Extract the [x, y] coordinate from the center of the cell holding the provided text.  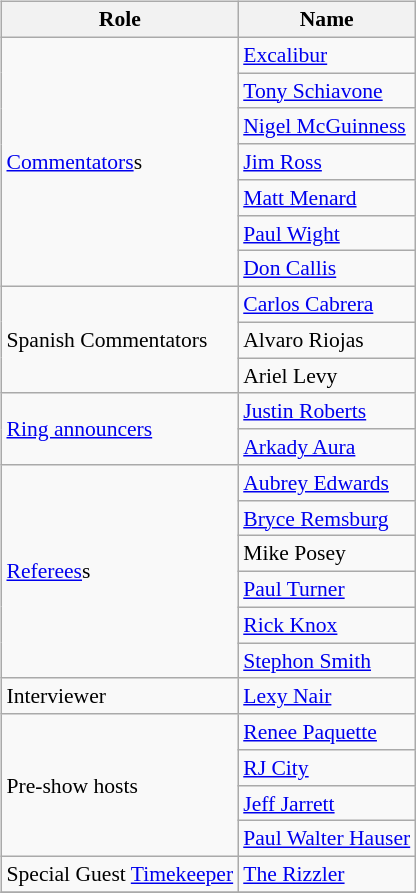
The Rizzler [326, 875]
Excalibur [326, 55]
Carlos Cabrera [326, 305]
Name [326, 20]
Special Guest Timekeeper [120, 875]
Bryce Remsburg [326, 518]
Refereess [120, 572]
Aubrey Edwards [326, 483]
Commentatorss [120, 162]
Mike Posey [326, 554]
Alvaro Riojas [326, 340]
Tony Schiavone [326, 91]
Role [120, 20]
RJ City [326, 768]
Paul Turner [326, 590]
Arkady Aura [326, 447]
Rick Knox [326, 625]
Matt Menard [326, 198]
Paul Walter Hauser [326, 839]
Jeff Jarrett [326, 803]
Don Callis [326, 269]
Justin Roberts [326, 411]
Paul Wight [326, 233]
Lexy Nair [326, 696]
Interviewer [120, 696]
Pre-show hosts [120, 785]
Stephon Smith [326, 661]
Ring announcers [120, 428]
Jim Ross [326, 162]
Ariel Levy [326, 376]
Spanish Commentators [120, 340]
Renee Paquette [326, 732]
Nigel McGuinness [326, 126]
